Determine the (x, y) coordinate at the center of the cell enclosing the given text.  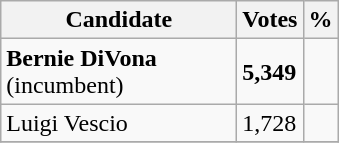
Luigi Vescio (119, 123)
% (320, 20)
1,728 (270, 123)
Candidate (119, 20)
5,349 (270, 72)
Votes (270, 20)
Bernie DiVona (incumbent) (119, 72)
